Search for the cell housing the specified text and yield its (X, Y) center coordinate. 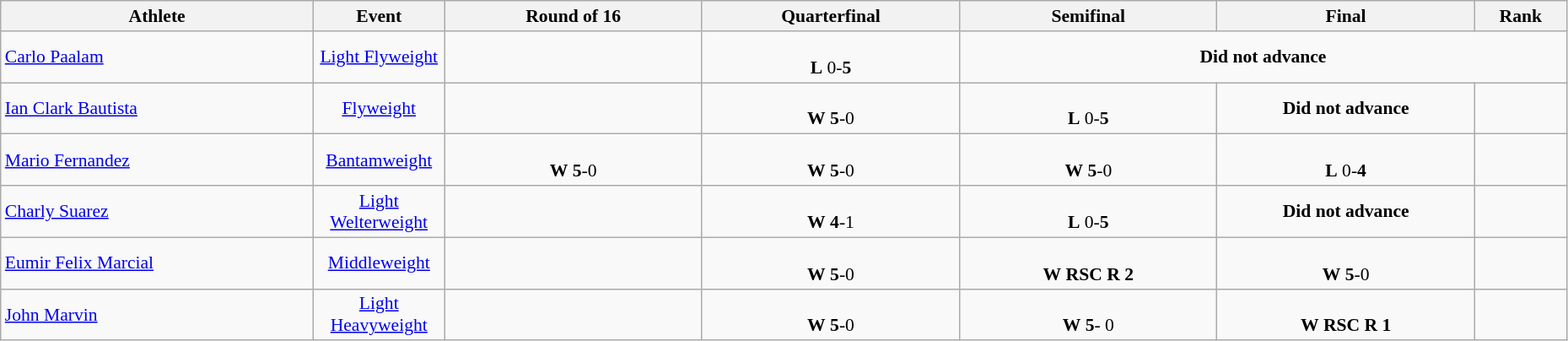
W RSC R 1 (1346, 314)
Light Flyweight (380, 57)
Bantamweight (380, 160)
Ian Clark Bautista (157, 108)
W 5- 0 (1088, 314)
L 0-4 (1346, 160)
Round of 16 (574, 16)
Final (1346, 16)
Quarterfinal (830, 16)
Mario Fernandez (157, 160)
Middleweight (380, 263)
Charly Suarez (157, 211)
Event (380, 16)
Rank (1520, 16)
Eumir Felix Marcial (157, 263)
Carlo Paalam (157, 57)
Light Heavyweight (380, 314)
Flyweight (380, 108)
Athlete (157, 16)
W 4-1 (830, 211)
John Marvin (157, 314)
Light Welterweight (380, 211)
Semifinal (1088, 16)
W RSC R 2 (1088, 263)
